Capture the cell that displays the provided text and extract its (x, y) central coordinate. 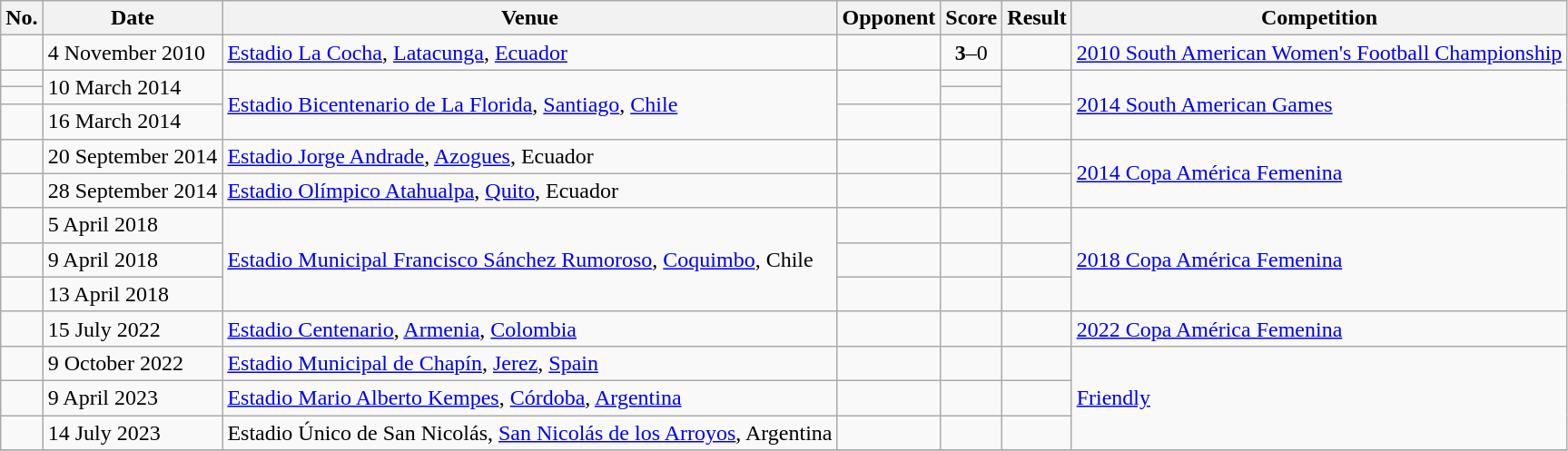
Estadio Jorge Andrade, Azogues, Ecuador (530, 156)
Venue (530, 18)
No. (22, 18)
9 April 2023 (133, 397)
Date (133, 18)
10 March 2014 (133, 87)
13 April 2018 (133, 294)
Result (1037, 18)
20 September 2014 (133, 156)
3–0 (971, 53)
15 July 2022 (133, 328)
2010 South American Women's Football Championship (1319, 53)
9 October 2022 (133, 363)
Estadio Municipal de Chapín, Jerez, Spain (530, 363)
5 April 2018 (133, 225)
14 July 2023 (133, 433)
28 September 2014 (133, 191)
Estadio Único de San Nicolás, San Nicolás de los Arroyos, Argentina (530, 433)
16 March 2014 (133, 122)
Estadio La Cocha, Latacunga, Ecuador (530, 53)
2018 Copa América Femenina (1319, 260)
2014 South American Games (1319, 104)
Competition (1319, 18)
Estadio Bicentenario de La Florida, Santiago, Chile (530, 104)
Estadio Mario Alberto Kempes, Córdoba, Argentina (530, 397)
Friendly (1319, 397)
Estadio Centenario, Armenia, Colombia (530, 328)
4 November 2010 (133, 53)
2022 Copa América Femenina (1319, 328)
Estadio Municipal Francisco Sánchez Rumoroso, Coquimbo, Chile (530, 260)
Opponent (889, 18)
Score (971, 18)
9 April 2018 (133, 260)
Estadio Olímpico Atahualpa, Quito, Ecuador (530, 191)
2014 Copa América Femenina (1319, 173)
